Capture the cell that displays the provided text and extract its (X, Y) central coordinate. 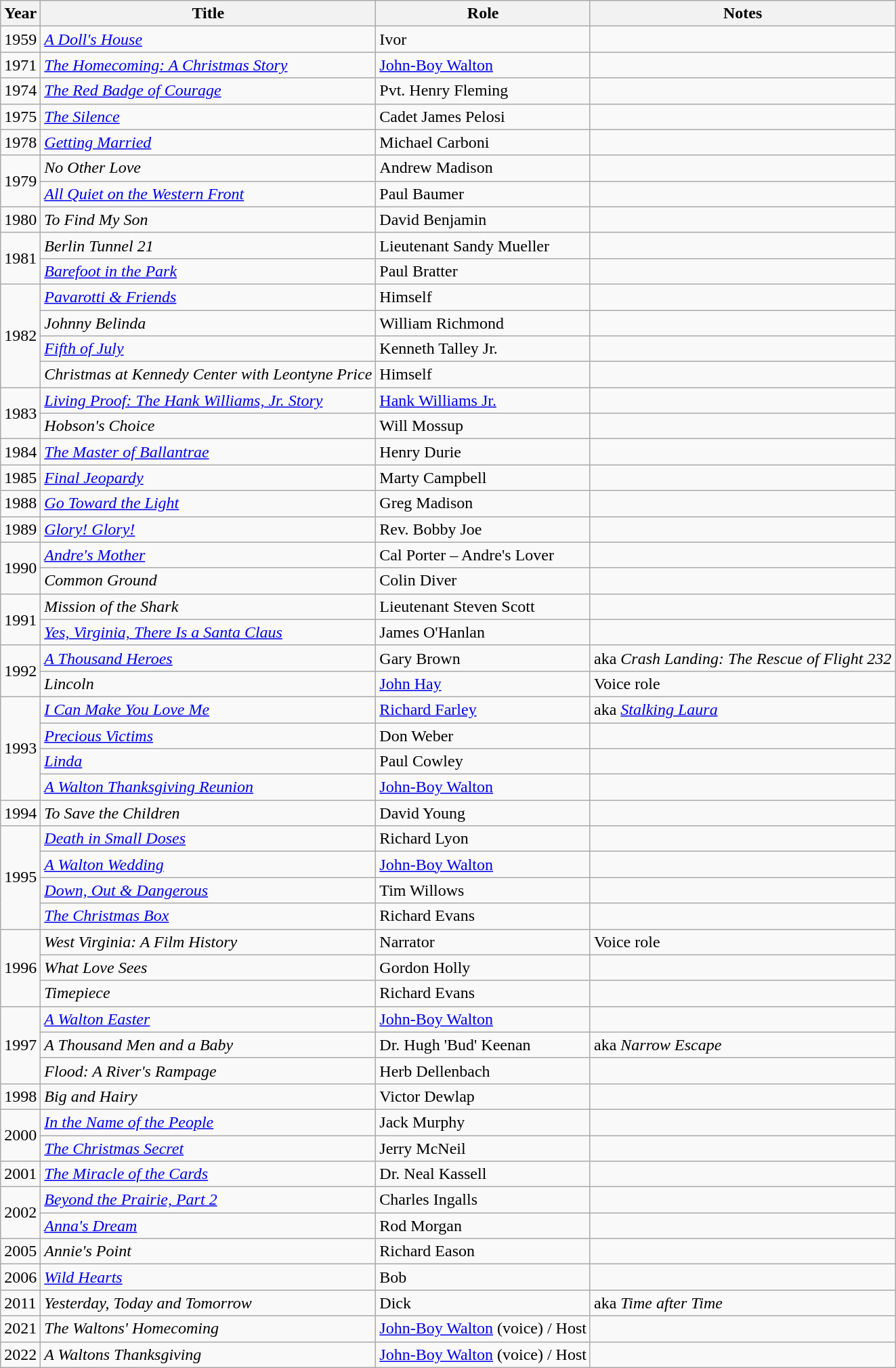
Timepiece (209, 993)
1971 (20, 65)
Herb Dellenbach (484, 1071)
2001 (20, 1174)
Rev. Bobby Joe (484, 529)
Paul Bratter (484, 271)
Role (484, 14)
Paul Cowley (484, 762)
Notes (742, 14)
1981 (20, 258)
Big and Hairy (209, 1096)
A Thousand Men and a Baby (209, 1045)
2002 (20, 1213)
Kenneth Talley Jr. (484, 349)
aka Narrow Escape (742, 1045)
1997 (20, 1045)
1994 (20, 813)
Final Jeopardy (209, 478)
West Virginia: A Film History (209, 942)
1989 (20, 529)
Year (20, 14)
Getting Married (209, 142)
Richard Farley (484, 709)
1985 (20, 478)
2006 (20, 1277)
Precious Victims (209, 735)
James O'Hanlan (484, 632)
A Waltons Thanksgiving (209, 1354)
1978 (20, 142)
Richard Lyon (484, 839)
Annie's Point (209, 1251)
2021 (20, 1329)
The Silence (209, 117)
A Walton Wedding (209, 865)
Jack Murphy (484, 1122)
Yesterday, Today and Tomorrow (209, 1303)
A Thousand Heroes (209, 658)
1974 (20, 91)
Dick (484, 1303)
Dr. Hugh 'Bud' Keenan (484, 1045)
All Quiet on the Western Front (209, 194)
Living Proof: The Hank Williams, Jr. Story (209, 400)
2000 (20, 1135)
Anna's Dream (209, 1226)
A Walton Easter (209, 1019)
Lieutenant Sandy Mueller (484, 245)
Cadet James Pelosi (484, 117)
Andre's Mother (209, 555)
A Doll's House (209, 39)
Down, Out & Dangerous (209, 890)
Linda (209, 762)
Go Toward the Light (209, 503)
What Love Sees (209, 968)
Common Ground (209, 581)
The Waltons' Homecoming (209, 1329)
Michael Carboni (484, 142)
Wild Hearts (209, 1277)
aka Stalking Laura (742, 709)
Fifth of July (209, 349)
Victor Dewlap (484, 1096)
Johnny Belinda (209, 323)
The Christmas Secret (209, 1148)
1991 (20, 619)
Paul Baumer (484, 194)
Gordon Holly (484, 968)
Title (209, 14)
Berlin Tunnel 21 (209, 245)
The Miracle of the Cards (209, 1174)
The Red Badge of Courage (209, 91)
2005 (20, 1251)
Will Mossup (484, 426)
1983 (20, 413)
Jerry McNeil (484, 1148)
No Other Love (209, 168)
1984 (20, 452)
Tim Willows (484, 890)
The Homecoming: A Christmas Story (209, 65)
2022 (20, 1354)
1998 (20, 1096)
David Benjamin (484, 220)
I Can Make You Love Me (209, 709)
Bob (484, 1277)
1995 (20, 877)
Hank Williams Jr. (484, 400)
1996 (20, 968)
Glory! Glory! (209, 529)
Pavarotti & Friends (209, 297)
A Walton Thanksgiving Reunion (209, 787)
2011 (20, 1303)
Yes, Virginia, There Is a Santa Claus (209, 632)
Andrew Madison (484, 168)
1975 (20, 117)
John Hay (484, 684)
Don Weber (484, 735)
Cal Porter – Andre's Lover (484, 555)
Henry Durie (484, 452)
Lieutenant Steven Scott (484, 606)
David Young (484, 813)
1988 (20, 503)
1959 (20, 39)
Barefoot in the Park (209, 271)
Christmas at Kennedy Center with Leontyne Price (209, 375)
aka Crash Landing: The Rescue of Flight 232 (742, 658)
Charles Ingalls (484, 1200)
Flood: A River's Rampage (209, 1071)
Dr. Neal Kassell (484, 1174)
1990 (20, 568)
Marty Campbell (484, 478)
1993 (20, 748)
aka Time after Time (742, 1303)
Ivor (484, 39)
1992 (20, 671)
The Master of Ballantrae (209, 452)
1982 (20, 335)
Lincoln (209, 684)
1980 (20, 220)
Mission of the Shark (209, 606)
Narrator (484, 942)
In the Name of the People (209, 1122)
Greg Madison (484, 503)
Hobson's Choice (209, 426)
Pvt. Henry Fleming (484, 91)
Richard Eason (484, 1251)
Colin Diver (484, 581)
To Find My Son (209, 220)
Beyond the Prairie, Part 2 (209, 1200)
To Save the Children (209, 813)
Gary Brown (484, 658)
Death in Small Doses (209, 839)
The Christmas Box (209, 916)
1979 (20, 181)
William Richmond (484, 323)
Rod Morgan (484, 1226)
